Return [x, y] of the center of cell containing provided text 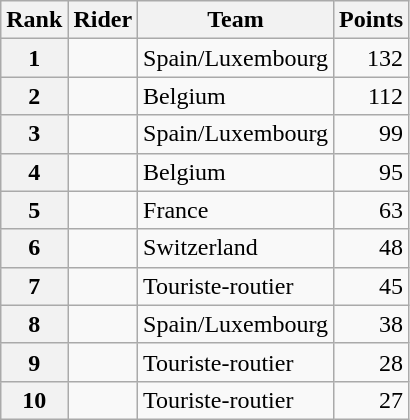
Rank [34, 20]
95 [372, 172]
2 [34, 96]
7 [34, 286]
10 [34, 400]
38 [372, 324]
3 [34, 134]
132 [372, 58]
9 [34, 362]
63 [372, 210]
8 [34, 324]
1 [34, 58]
Switzerland [236, 248]
France [236, 210]
45 [372, 286]
48 [372, 248]
Rider [103, 20]
Team [236, 20]
112 [372, 96]
Points [372, 20]
6 [34, 248]
99 [372, 134]
5 [34, 210]
27 [372, 400]
28 [372, 362]
4 [34, 172]
